Locate the cell with the specified text and output its (x, y) center coordinate. 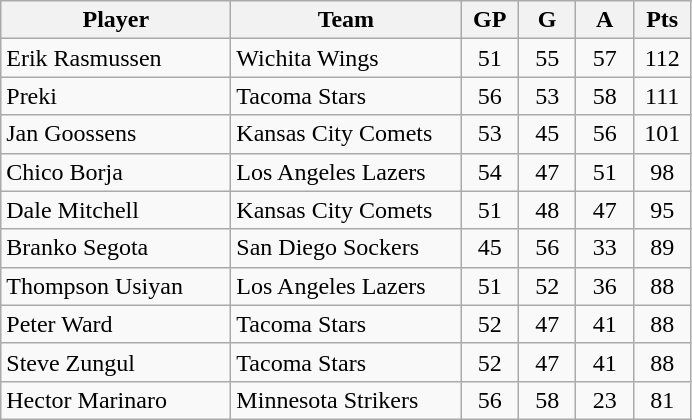
112 (662, 58)
89 (662, 248)
81 (662, 400)
Branko Segota (116, 248)
Erik Rasmussen (116, 58)
A (604, 20)
55 (546, 58)
Preki (116, 96)
Chico Borja (116, 172)
Pts (662, 20)
Team (346, 20)
San Diego Sockers (346, 248)
Wichita Wings (346, 58)
36 (604, 286)
Minnesota Strikers (346, 400)
57 (604, 58)
GP (490, 20)
23 (604, 400)
Steve Zungul (116, 362)
33 (604, 248)
Jan Goossens (116, 134)
G (546, 20)
54 (490, 172)
95 (662, 210)
98 (662, 172)
Dale Mitchell (116, 210)
101 (662, 134)
Thompson Usiyan (116, 286)
48 (546, 210)
Hector Marinaro (116, 400)
Peter Ward (116, 324)
Player (116, 20)
111 (662, 96)
